Detect which cell encompasses the target text, then output its (X, Y) center coordinate. 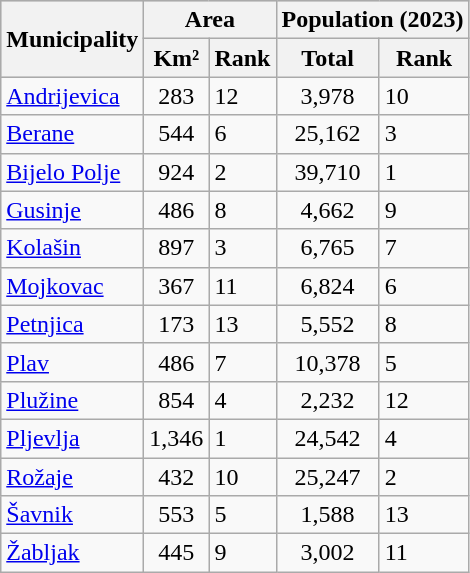
1,588 (328, 515)
3,002 (328, 553)
Kolašin (72, 248)
Mojkovac (72, 286)
854 (176, 400)
4,662 (328, 210)
Petnjica (72, 324)
Berane (72, 134)
173 (176, 324)
Gusinje (72, 210)
Municipality (72, 39)
6,824 (328, 286)
6,765 (328, 248)
897 (176, 248)
3,978 (328, 96)
Plužine (72, 400)
Rožaje (72, 477)
Population (2023) (372, 20)
10,378 (328, 362)
Pljevlja (72, 438)
24,542 (328, 438)
Bijelo Polje (72, 172)
924 (176, 172)
Total (328, 58)
544 (176, 134)
Žabljak (72, 553)
Km² (176, 58)
Andrijevica (72, 96)
553 (176, 515)
Plav (72, 362)
445 (176, 553)
432 (176, 477)
Area (210, 20)
283 (176, 96)
Šavnik (72, 515)
5,552 (328, 324)
2,232 (328, 400)
25,162 (328, 134)
39,710 (328, 172)
367 (176, 286)
1,346 (176, 438)
25,247 (328, 477)
